Search for the cell housing the specified text and yield its (X, Y) center coordinate. 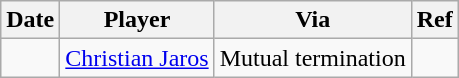
Date (30, 20)
Mutual termination (312, 58)
Christian Jaros (137, 58)
Ref (434, 20)
Player (137, 20)
Via (312, 20)
